Output the [x, y] coordinate of the center of the cell containing the given text.  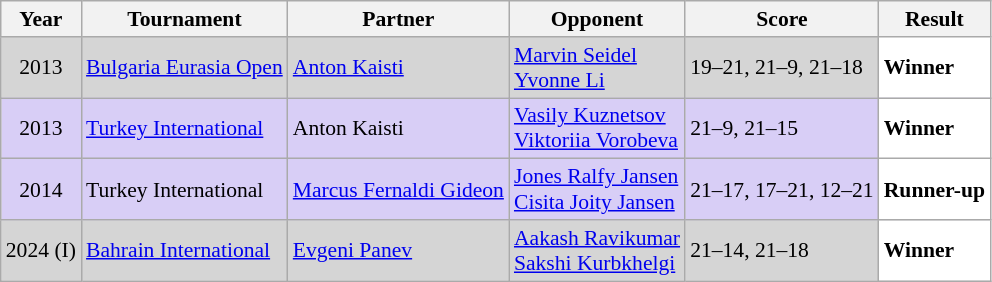
Bulgaria Eurasia Open [184, 68]
Score [782, 19]
Marcus Fernaldi Gideon [398, 190]
Aakash Ravikumar Sakshi Kurbkhelgi [597, 250]
Evgeni Panev [398, 250]
Tournament [184, 19]
21–14, 21–18 [782, 250]
Bahrain International [184, 250]
Jones Ralfy Jansen Cisita Joity Jansen [597, 190]
21–9, 21–15 [782, 128]
2014 [41, 190]
21–17, 17–21, 12–21 [782, 190]
Vasily Kuznetsov Viktoriia Vorobeva [597, 128]
Runner-up [934, 190]
Marvin Seidel Yvonne Li [597, 68]
Result [934, 19]
Opponent [597, 19]
19–21, 21–9, 21–18 [782, 68]
Partner [398, 19]
2024 (I) [41, 250]
Year [41, 19]
